From the cell containing the given text, extract its center point as (x, y) coordinate. 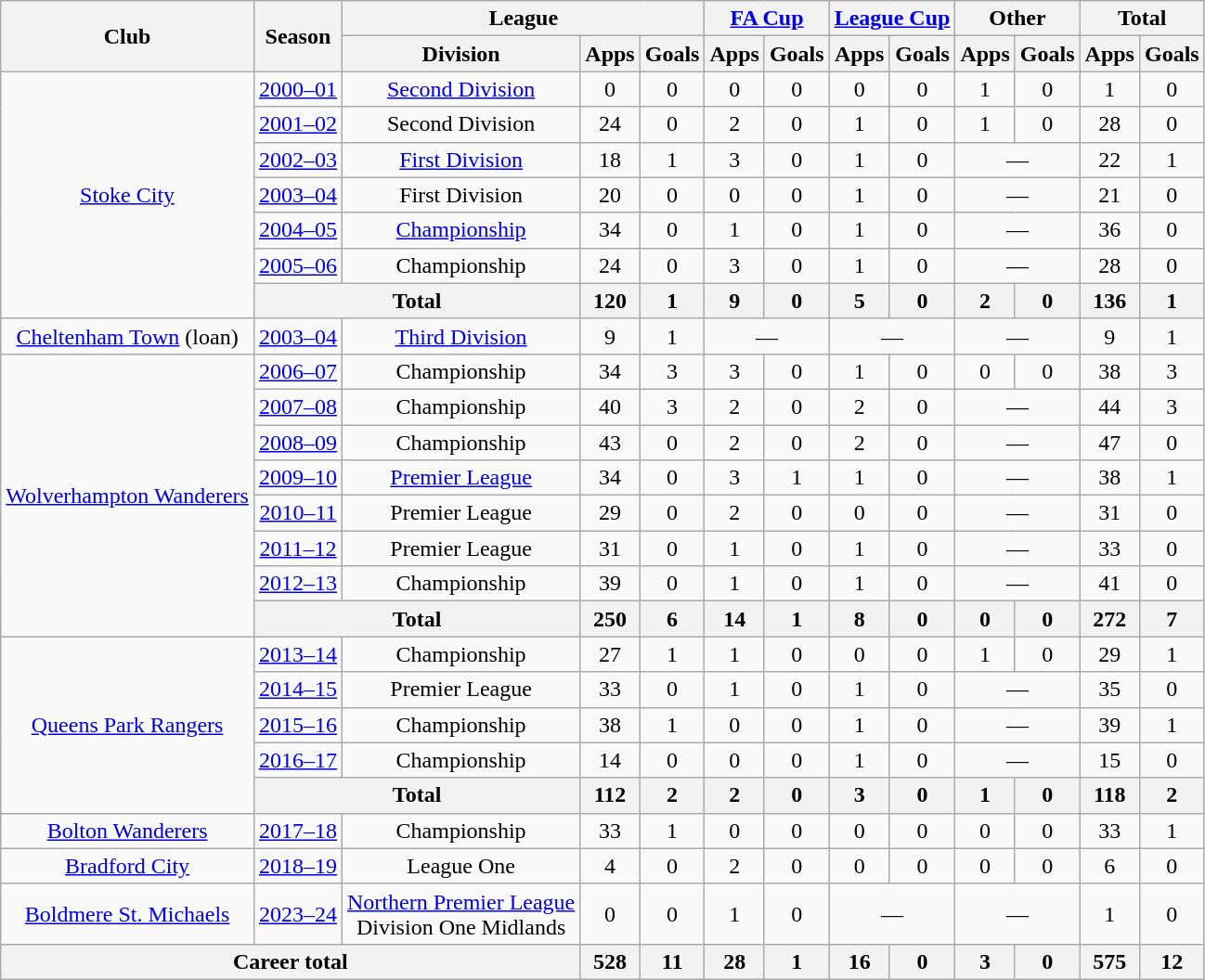
18 (610, 160)
2004–05 (297, 230)
2018–19 (297, 866)
15 (1109, 760)
2014–15 (297, 690)
Northern Premier LeagueDivision One Midlands (460, 913)
Queens Park Rangers (128, 725)
2016–17 (297, 760)
2011–12 (297, 548)
Club (128, 36)
2000–01 (297, 89)
2005–06 (297, 265)
40 (610, 406)
272 (1109, 619)
21 (1109, 195)
5 (860, 301)
120 (610, 301)
Bolton Wanderers (128, 831)
250 (610, 619)
16 (860, 961)
4 (610, 866)
27 (610, 654)
2013–14 (297, 654)
20 (610, 195)
47 (1109, 443)
2023–24 (297, 913)
Career total (291, 961)
Cheltenham Town (loan) (128, 336)
44 (1109, 406)
35 (1109, 690)
575 (1109, 961)
Stoke City (128, 195)
7 (1172, 619)
43 (610, 443)
2001–02 (297, 124)
2009–10 (297, 478)
112 (610, 795)
36 (1109, 230)
528 (610, 961)
Boldmere St. Michaels (128, 913)
Division (460, 54)
Other (1017, 19)
2008–09 (297, 443)
League One (460, 866)
8 (860, 619)
Season (297, 36)
2017–18 (297, 831)
2002–03 (297, 160)
2015–16 (297, 725)
2012–13 (297, 584)
22 (1109, 160)
136 (1109, 301)
Third Division (460, 336)
FA Cup (767, 19)
12 (1172, 961)
2010–11 (297, 513)
2006–07 (297, 371)
Bradford City (128, 866)
11 (672, 961)
Wolverhampton Wanderers (128, 495)
118 (1109, 795)
2007–08 (297, 406)
41 (1109, 584)
League (523, 19)
League Cup (892, 19)
